Find where the given text appears and provide that cell's center as [x, y] coordinate. 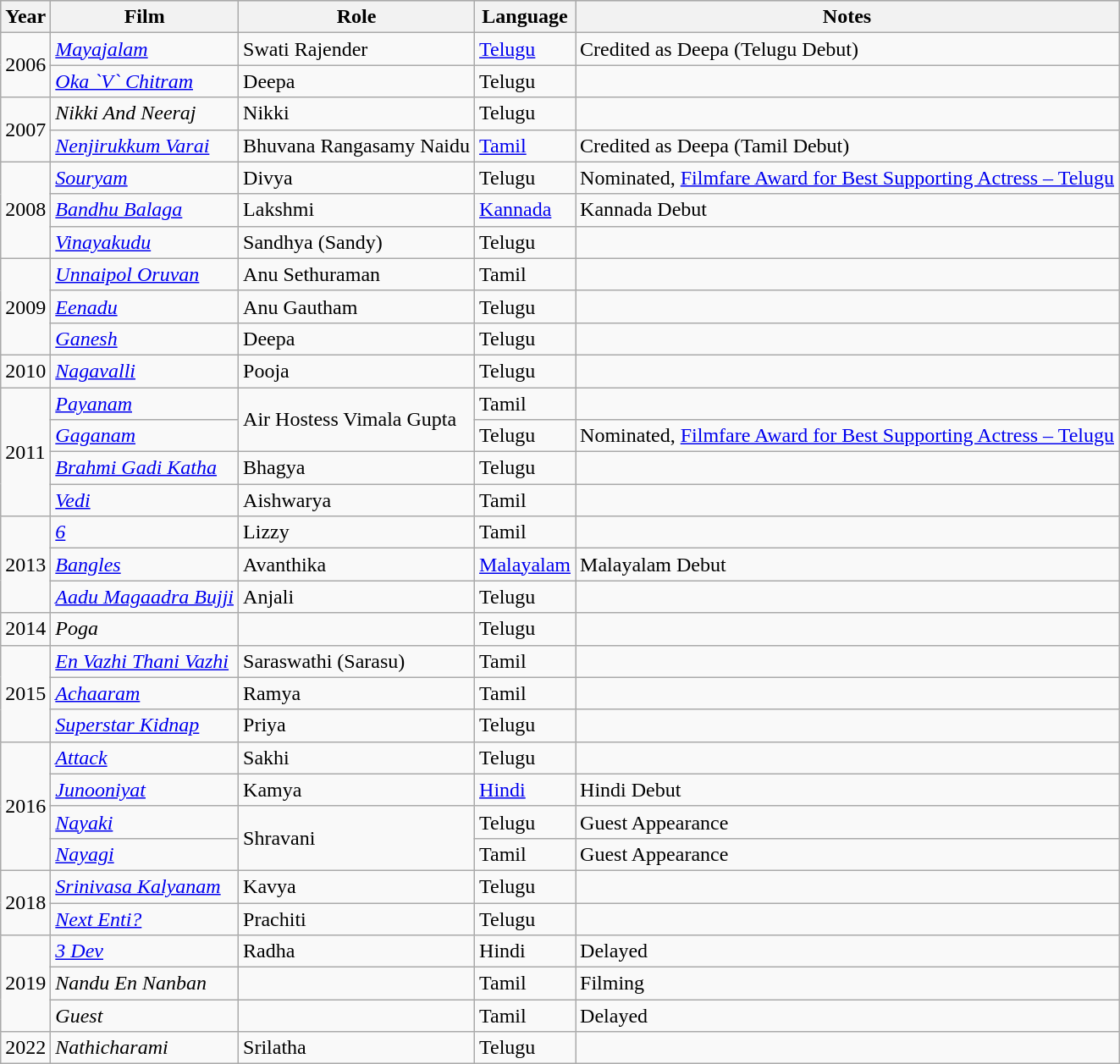
2006 [25, 65]
Junooniyat [145, 790]
Nathicharami [145, 1048]
Sakhi [357, 758]
Anu Gautham [357, 306]
Payanam [145, 404]
2014 [25, 629]
2009 [25, 306]
Ganesh [145, 339]
Eenadu [145, 306]
Kavya [357, 886]
Malayalam Debut [847, 565]
Gaganam [145, 436]
2018 [25, 902]
Sandhya (Sandy) [357, 242]
Lakshmi [357, 210]
Priya [357, 725]
Guest [145, 1016]
Film [145, 17]
Divya [357, 178]
2022 [25, 1048]
Air Hostess Vimala Gupta [357, 420]
Nenjirukkum Varai [145, 146]
Anu Sethuraman [357, 274]
Radha [357, 951]
Malayalam [525, 565]
Pooja [357, 371]
Credited as Deepa (Tamil Debut) [847, 146]
2019 [25, 984]
2010 [25, 371]
Notes [847, 17]
Role [357, 17]
Bhagya [357, 468]
2008 [25, 210]
Language [525, 17]
2007 [25, 130]
Kamya [357, 790]
Lizzy [357, 532]
Vinayakudu [145, 242]
2013 [25, 565]
Srilatha [357, 1048]
Nayaki [145, 822]
2015 [25, 693]
6 [145, 532]
Swati Rajender [357, 49]
Anjali [357, 597]
Mayajalam [145, 49]
Prachiti [357, 918]
Srinivasa Kalyanam [145, 886]
Nagavalli [145, 371]
Souryam [145, 178]
Bandhu Balaga [145, 210]
En Vazhi Thani Vazhi [145, 661]
Aishwarya [357, 500]
Year [25, 17]
Next Enti? [145, 918]
Ramya [357, 693]
Nandu En Nanban [145, 984]
Kannada Debut [847, 210]
Hindi Debut [847, 790]
2011 [25, 452]
Bangles [145, 565]
Vedi [145, 500]
Achaaram [145, 693]
Aadu Magaadra Bujji [145, 597]
Unnaipol Oruvan [145, 274]
Nikki [357, 113]
Kannada [525, 210]
Credited as Deepa (Telugu Debut) [847, 49]
Superstar Kidnap [145, 725]
Poga [145, 629]
Bhuvana Rangasamy Naidu [357, 146]
Avanthika [357, 565]
2016 [25, 806]
Saraswathi (Sarasu) [357, 661]
Brahmi Gadi Katha [145, 468]
Shravani [357, 838]
Filming [847, 984]
Oka `V` Chitram [145, 81]
Nikki And Neeraj [145, 113]
Attack [145, 758]
3 Dev [145, 951]
Nayagi [145, 854]
